Identify which cell holds the provided text, then report its (X, Y) central coordinate. 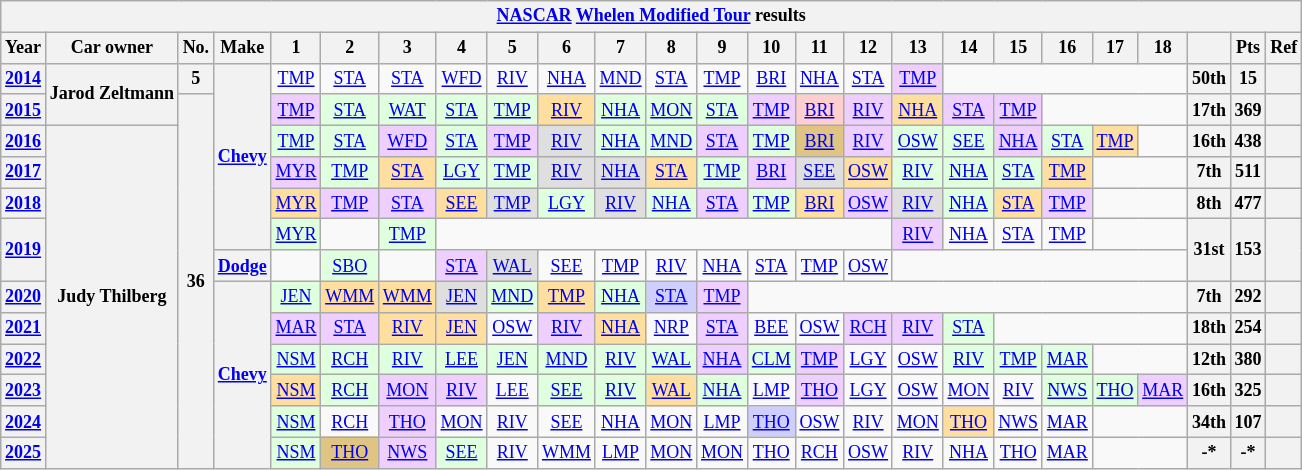
SBO (350, 266)
380 (1248, 360)
17 (1115, 48)
7 (620, 48)
NASCAR Whelen Modified Tour results (652, 16)
2024 (24, 422)
4 (462, 48)
2025 (24, 452)
254 (1248, 328)
2020 (24, 296)
BEE (771, 328)
2017 (24, 172)
36 (196, 281)
2022 (24, 360)
6 (567, 48)
Ref (1284, 48)
31st (1210, 250)
107 (1248, 422)
369 (1248, 110)
2015 (24, 110)
No. (196, 48)
Car owner (112, 48)
292 (1248, 296)
1 (296, 48)
34th (1210, 422)
Dodge (242, 266)
2019 (24, 250)
2016 (24, 140)
WAT (408, 110)
Make (242, 48)
8th (1210, 204)
2023 (24, 390)
50th (1210, 78)
12th (1210, 360)
17th (1210, 110)
2 (350, 48)
16 (1067, 48)
325 (1248, 390)
14 (968, 48)
477 (1248, 204)
2018 (24, 204)
Judy Thilberg (112, 296)
NRP (672, 328)
Pts (1248, 48)
Jarod Zeltmann (112, 94)
Year (24, 48)
153 (1248, 250)
13 (918, 48)
12 (868, 48)
9 (722, 48)
18th (1210, 328)
8 (672, 48)
3 (408, 48)
18 (1163, 48)
CLM (771, 360)
10 (771, 48)
438 (1248, 140)
11 (820, 48)
511 (1248, 172)
2014 (24, 78)
2021 (24, 328)
